From the cell containing the given text, extract its center point as (X, Y) coordinate. 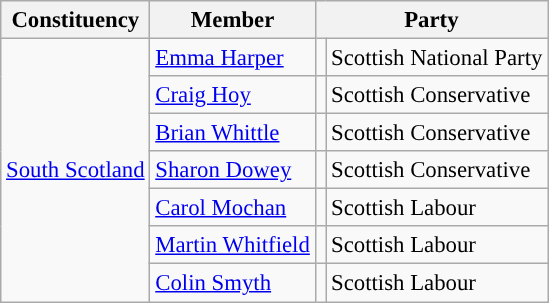
Carol Mochan (232, 208)
Martin Whitfield (232, 245)
Craig Hoy (232, 95)
Colin Smyth (232, 283)
Brian Whittle (232, 133)
Party (432, 20)
South Scotland (76, 170)
Emma Harper (232, 58)
Member (232, 20)
Scottish National Party (437, 58)
Sharon Dowey (232, 170)
Constituency (76, 20)
